Determine the (X, Y) coordinate at the center of the cell enclosing the given text.  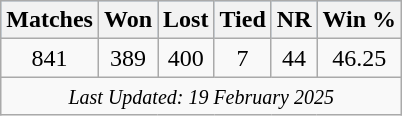
Tied (242, 20)
7 (242, 58)
Lost (186, 20)
44 (294, 58)
46.25 (360, 58)
Last Updated: 19 February 2025 (202, 96)
Won (128, 20)
389 (128, 58)
841 (50, 58)
NR (294, 20)
Matches (50, 20)
Win % (360, 20)
400 (186, 58)
